Locate the cell with the specified text and output its [X, Y] center coordinate. 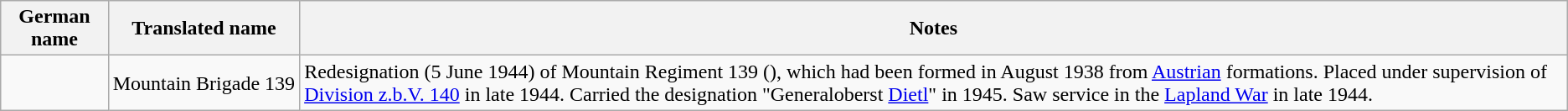
Notes [934, 29]
Translated name [204, 29]
Mountain Brigade 139 [204, 82]
German name [54, 29]
